Return the [x, y] coordinate for the center point of the cell that contains the specified text.  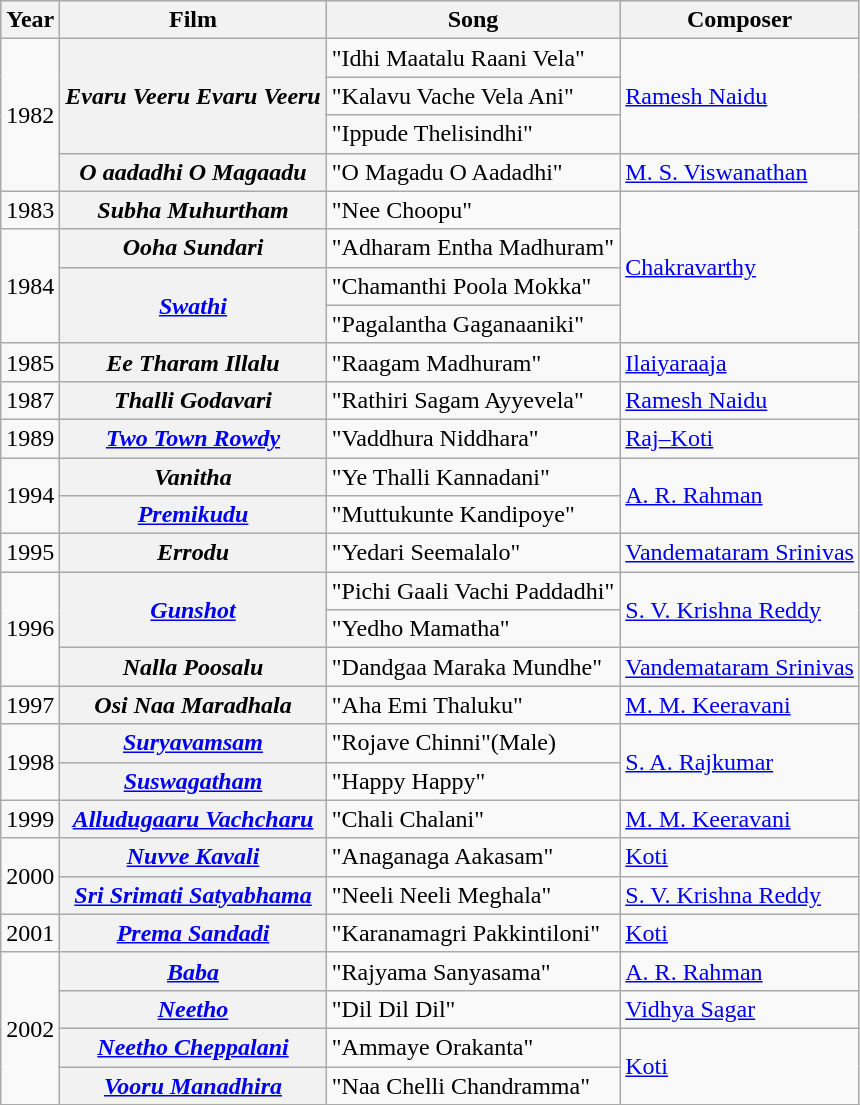
1997 [30, 705]
"Chali Chalani" [473, 819]
Neetho Cheppalani [193, 1047]
Vooru Manadhira [193, 1085]
Prema Sandadi [193, 933]
1985 [30, 362]
"Pichi Gaali Vachi Paddadhi" [473, 591]
"Adharam Entha Madhuram" [473, 248]
"Kalavu Vache Vela Ani" [473, 96]
Sri Srimati Satyabhama [193, 895]
"Anaganaga Aakasam" [473, 857]
"Karanamagri Pakkintiloni" [473, 933]
O aadadhi O Magaadu [193, 172]
1989 [30, 438]
1996 [30, 629]
Vanitha [193, 477]
Nalla Poosalu [193, 667]
Year [30, 20]
"Rajyama Sanyasama" [473, 971]
"Dandgaa Maraka Mundhe" [473, 667]
Subha Muhurtham [193, 210]
"Ammaye Orakanta" [473, 1047]
1987 [30, 400]
"Nee Choopu" [473, 210]
Two Town Rowdy [193, 438]
"Chamanthi Poola Mokka" [473, 286]
1995 [30, 553]
Film [193, 20]
Ee Tharam Illalu [193, 362]
Alludugaaru Vachcharu [193, 819]
Premikudu [193, 515]
2002 [30, 1028]
1983 [30, 210]
"Idhi Maatalu Raani Vela" [473, 58]
"Rathiri Sagam Ayyevela" [473, 400]
"O Magadu O Aadadhi" [473, 172]
Ilaiyaraaja [740, 362]
Suryavamsam [193, 743]
Chakravarthy [740, 267]
1999 [30, 819]
Composer [740, 20]
"Muttukunte Kandipoye" [473, 515]
Ooha Sundari [193, 248]
Baba [193, 971]
2000 [30, 876]
Gunshot [193, 610]
"Yedho Mamatha" [473, 629]
Nuvve Kavali [193, 857]
"Naa Chelli Chandramma" [473, 1085]
"Pagalantha Gaganaaniki" [473, 324]
1994 [30, 496]
Thalli Godavari [193, 400]
Neetho [193, 1009]
"Dil Dil Dil" [473, 1009]
M. S. Viswanathan [740, 172]
"Yedari Seemalalo" [473, 553]
Vidhya Sagar [740, 1009]
Osi Naa Maradhala [193, 705]
"Aha Emi Thaluku" [473, 705]
2001 [30, 933]
Evaru Veeru Evaru Veeru [193, 96]
1998 [30, 762]
Swathi [193, 305]
S. A. Rajkumar [740, 762]
"Vaddhura Niddhara" [473, 438]
"Raagam Madhuram" [473, 362]
1982 [30, 115]
Suswagatham [193, 781]
1984 [30, 286]
"Happy Happy" [473, 781]
"Neeli Neeli Meghala" [473, 895]
"Ippude Thelisindhi" [473, 134]
"Ye Thalli Kannadani" [473, 477]
"Rojave Chinni"(Male) [473, 743]
Song [473, 20]
Raj–Koti [740, 438]
Errodu [193, 553]
